Locate the cell with the specified text and output its (X, Y) center coordinate. 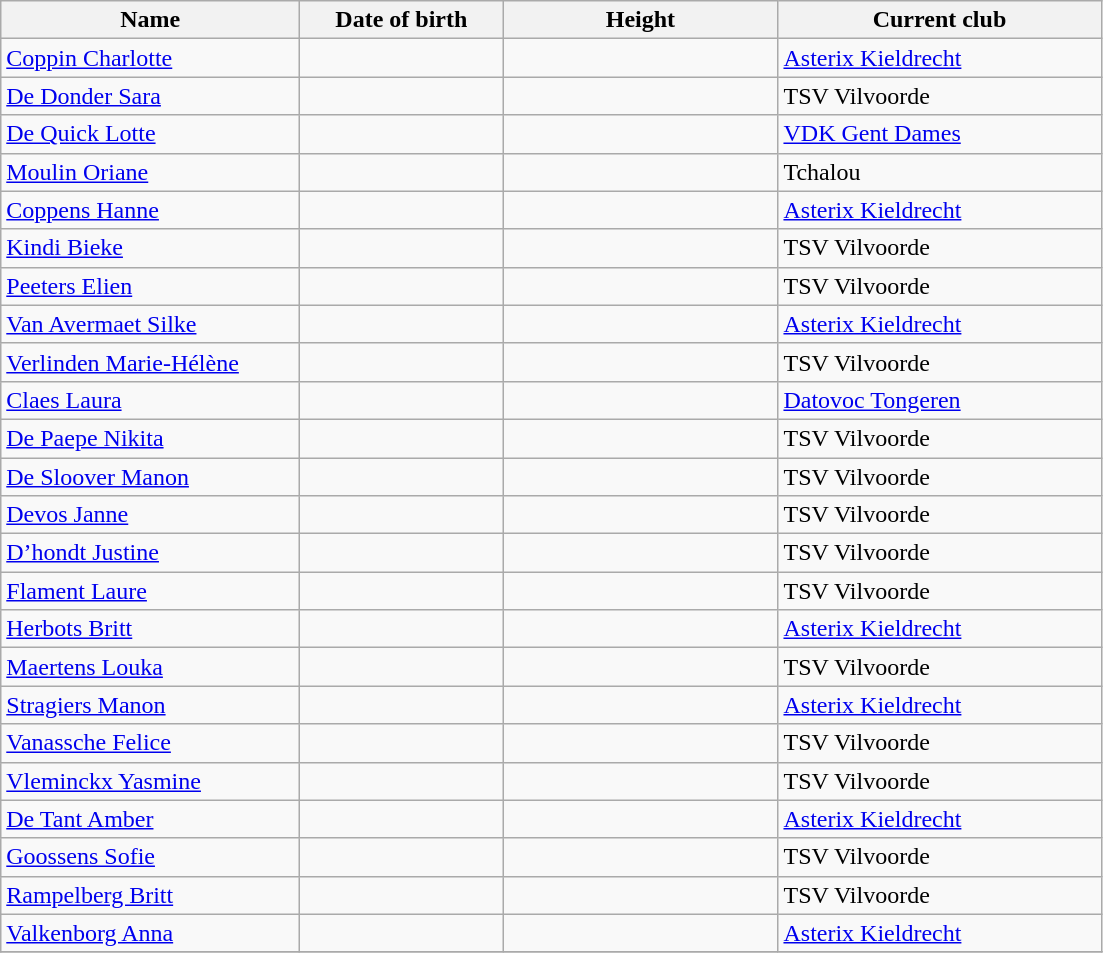
Current club (940, 20)
De Donder Sara (150, 96)
Coppin Charlotte (150, 58)
De Quick Lotte (150, 134)
VDK Gent Dames (940, 134)
Flament Laure (150, 591)
Stragiers Manon (150, 705)
Valkenborg Anna (150, 933)
Herbots Britt (150, 629)
Coppens Hanne (150, 210)
Name (150, 20)
Claes Laura (150, 400)
Vanassche Felice (150, 743)
Tchalou (940, 172)
Van Avermaet Silke (150, 324)
Moulin Oriane (150, 172)
Kindi Bieke (150, 248)
De Sloover Manon (150, 477)
Goossens Sofie (150, 857)
Rampelberg Britt (150, 895)
Peeters Elien (150, 286)
Height (640, 20)
Vleminckx Yasmine (150, 781)
D’hondt Justine (150, 553)
Datovoc Tongeren (940, 400)
Date of birth (402, 20)
Maertens Louka (150, 667)
De Paepe Nikita (150, 438)
De Tant Amber (150, 819)
Devos Janne (150, 515)
Verlinden Marie-Hélène (150, 362)
